Search for the cell housing the specified text and yield its [X, Y] center coordinate. 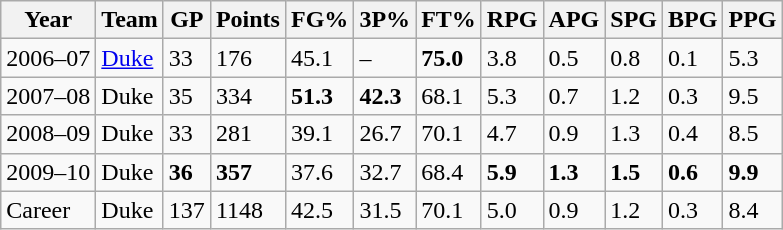
9.9 [752, 172]
137 [186, 210]
0.7 [574, 96]
8.5 [752, 134]
BPG [693, 20]
357 [248, 172]
68.1 [449, 96]
FG% [319, 20]
Year [48, 20]
– [385, 58]
36 [186, 172]
45.1 [319, 58]
176 [248, 58]
75.0 [449, 58]
31.5 [385, 210]
4.7 [512, 134]
SPG [634, 20]
39.1 [319, 134]
0.4 [693, 134]
APG [574, 20]
RPG [512, 20]
0.1 [693, 58]
2006–07 [48, 58]
68.4 [449, 172]
1148 [248, 210]
Career [48, 210]
281 [248, 134]
42.3 [385, 96]
1.5 [634, 172]
GP [186, 20]
0.8 [634, 58]
26.7 [385, 134]
2009–10 [48, 172]
334 [248, 96]
3.8 [512, 58]
8.4 [752, 210]
2007–08 [48, 96]
FT% [449, 20]
PPG [752, 20]
5.0 [512, 210]
0.6 [693, 172]
51.3 [319, 96]
5.9 [512, 172]
3P% [385, 20]
Team [130, 20]
35 [186, 96]
42.5 [319, 210]
2008–09 [48, 134]
0.5 [574, 58]
Points [248, 20]
9.5 [752, 96]
32.7 [385, 172]
37.6 [319, 172]
